Pinpoint the cell where the given text exists, returning its (X, Y) midpoint coordinate. 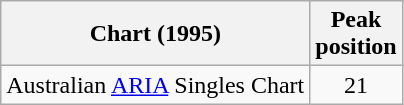
21 (356, 85)
Chart (1995) (156, 34)
Peakposition (356, 34)
Australian ARIA Singles Chart (156, 85)
